Scan for the cell matching the given text and deliver its (X, Y) coordinate at center. 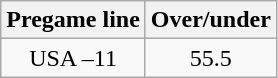
Over/under (210, 20)
55.5 (210, 58)
USA –11 (74, 58)
Pregame line (74, 20)
